From the cell containing the given text, extract its center point as (x, y) coordinate. 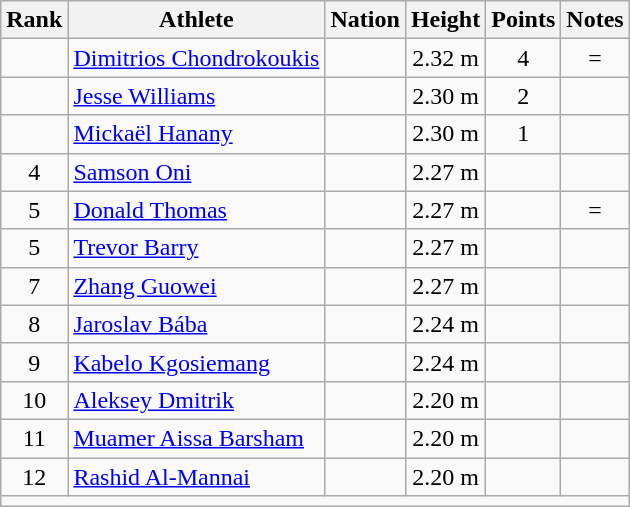
9 (34, 362)
Kabelo Kgosiemang (196, 362)
Samson Oni (196, 172)
Rank (34, 20)
Trevor Barry (196, 248)
Dimitrios Chondrokoukis (196, 58)
Notes (595, 20)
11 (34, 438)
2 (524, 96)
Nation (365, 20)
Donald Thomas (196, 210)
12 (34, 477)
Zhang Guowei (196, 286)
2.32 m (445, 58)
Height (445, 20)
Aleksey Dmitrik (196, 400)
Rashid Al-Mannai (196, 477)
Jesse Williams (196, 96)
Jaroslav Bába (196, 324)
Points (524, 20)
Mickaël Hanany (196, 134)
Athlete (196, 20)
7 (34, 286)
8 (34, 324)
10 (34, 400)
Muamer Aissa Barsham (196, 438)
1 (524, 134)
